Find where the given text appears and provide that cell's center as (x, y) coordinate. 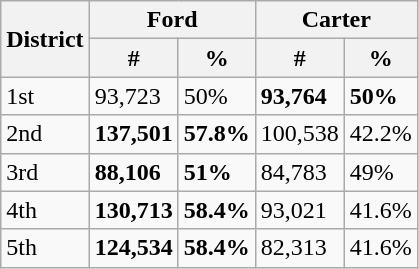
2nd (45, 134)
93,723 (134, 96)
88,106 (134, 172)
130,713 (134, 210)
51% (216, 172)
93,764 (300, 96)
3rd (45, 172)
84,783 (300, 172)
4th (45, 210)
42.2% (380, 134)
Carter (336, 20)
82,313 (300, 248)
District (45, 39)
57.8% (216, 134)
137,501 (134, 134)
49% (380, 172)
100,538 (300, 134)
124,534 (134, 248)
5th (45, 248)
Ford (172, 20)
1st (45, 96)
93,021 (300, 210)
